Provide the [X, Y] coordinate of the cell's center where the given text is located.  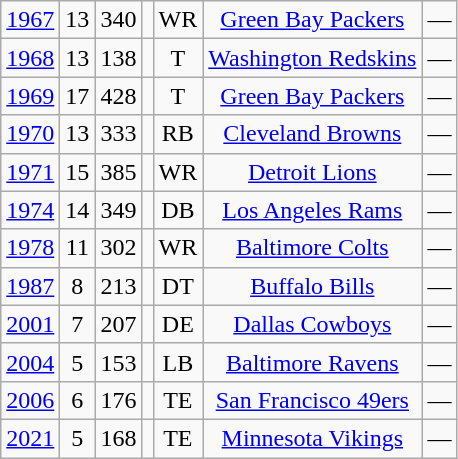
11 [78, 248]
1967 [30, 20]
1970 [30, 134]
14 [78, 210]
Baltimore Ravens [312, 362]
RB [178, 134]
DE [178, 324]
Baltimore Colts [312, 248]
213 [118, 286]
Washington Redskins [312, 58]
168 [118, 438]
1978 [30, 248]
Buffalo Bills [312, 286]
2001 [30, 324]
1974 [30, 210]
Detroit Lions [312, 172]
302 [118, 248]
340 [118, 20]
428 [118, 96]
8 [78, 286]
Minnesota Vikings [312, 438]
Cleveland Browns [312, 134]
2021 [30, 438]
17 [78, 96]
385 [118, 172]
2006 [30, 400]
Los Angeles Rams [312, 210]
2004 [30, 362]
7 [78, 324]
1971 [30, 172]
1968 [30, 58]
1969 [30, 96]
1987 [30, 286]
333 [118, 134]
207 [118, 324]
LB [178, 362]
176 [118, 400]
DB [178, 210]
138 [118, 58]
349 [118, 210]
Dallas Cowboys [312, 324]
15 [78, 172]
DT [178, 286]
153 [118, 362]
San Francisco 49ers [312, 400]
6 [78, 400]
